Provide the [x, y] coordinate of the cell's center where the given text is located.  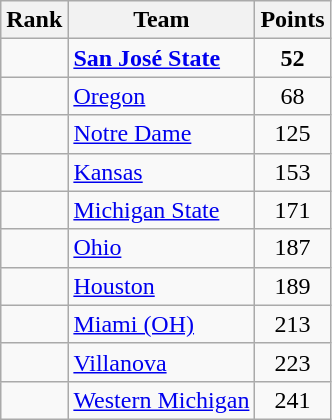
Miami (OH) [162, 324]
Houston [162, 286]
Notre Dame [162, 134]
153 [292, 172]
213 [292, 324]
Team [162, 20]
Western Michigan [162, 400]
Michigan State [162, 210]
52 [292, 58]
Points [292, 20]
187 [292, 248]
Villanova [162, 362]
San José State [162, 58]
Oregon [162, 96]
223 [292, 362]
68 [292, 96]
Ohio [162, 248]
171 [292, 210]
Kansas [162, 172]
125 [292, 134]
Rank [34, 20]
189 [292, 286]
241 [292, 400]
